Scan for the cell matching the given text and deliver its (x, y) coordinate at center. 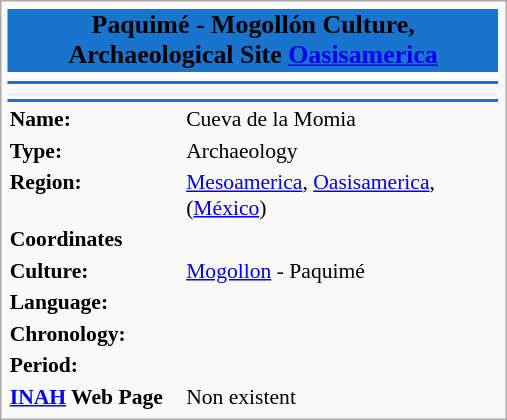
Non existent (342, 396)
Coordinates (94, 239)
Cueva de la Momia (342, 119)
Mesoamerica, Oasisamerica, (México) (342, 195)
Mogollon - Paquimé (342, 270)
INAH Web Page (94, 396)
Name: (94, 119)
Chronology: (94, 333)
Type: (94, 150)
Culture: (94, 270)
Paquimé - Mogollón Culture, Archaeological Site Oasisamerica (253, 40)
Region: (94, 195)
Archaeology (342, 150)
Period: (94, 365)
Language: (94, 302)
